Scan for the cell matching the given text and deliver its [x, y] coordinate at center. 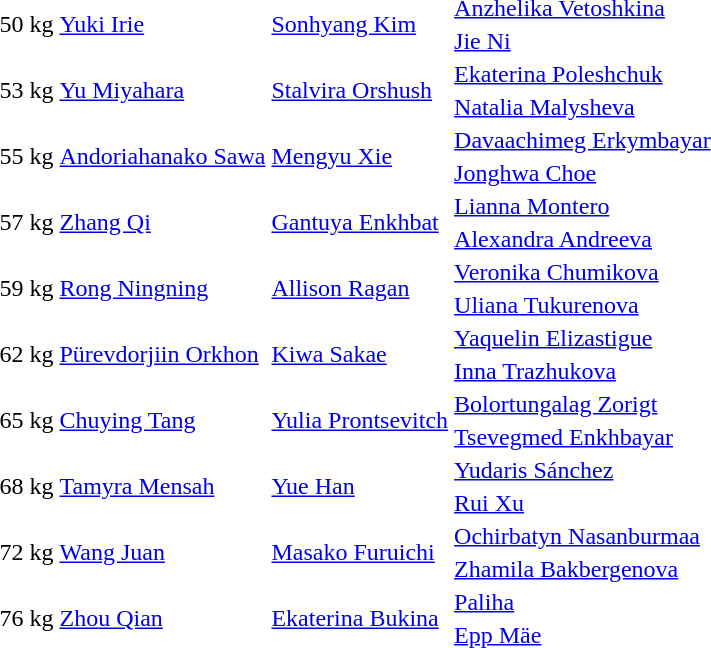
Chuying Tang [162, 420]
Yulia Prontsevitch [360, 420]
Stalvira Orshush [360, 90]
Masako Furuichi [360, 552]
Tamyra Mensah [162, 486]
Pürevdorjiin Orkhon [162, 354]
Zhang Qi [162, 222]
Yue Han [360, 486]
Mengyu Xie [360, 156]
Allison Ragan [360, 288]
Yu Miyahara [162, 90]
Andoriahanako Sawa [162, 156]
Rong Ningning [162, 288]
Kiwa Sakae [360, 354]
Wang Juan [162, 552]
Gantuya Enkhbat [360, 222]
